Identify which cell holds the provided text, then report its [X, Y] central coordinate. 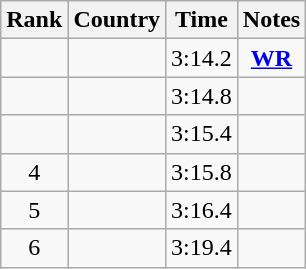
Notes [271, 20]
Country [117, 20]
Time [202, 20]
6 [34, 248]
3:19.4 [202, 248]
WR [271, 58]
3:14.8 [202, 96]
5 [34, 210]
Rank [34, 20]
4 [34, 172]
3:15.8 [202, 172]
3:16.4 [202, 210]
3:15.4 [202, 134]
3:14.2 [202, 58]
